Identify which cell holds the provided text, then report its (x, y) central coordinate. 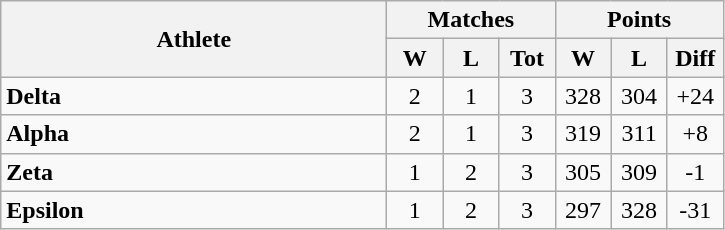
Points (639, 20)
297 (583, 210)
Alpha (194, 134)
305 (583, 172)
319 (583, 134)
Tot (527, 58)
Epsilon (194, 210)
Delta (194, 96)
-31 (695, 210)
Zeta (194, 172)
309 (639, 172)
+8 (695, 134)
Diff (695, 58)
-1 (695, 172)
304 (639, 96)
Athlete (194, 39)
Matches (471, 20)
311 (639, 134)
+24 (695, 96)
